Locate the cell with the specified text and output its (x, y) center coordinate. 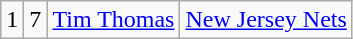
New Jersey Nets (266, 20)
1 (12, 20)
Tim Thomas (114, 20)
7 (36, 20)
